Output the (X, Y) coordinate of the center of the cell containing the given text.  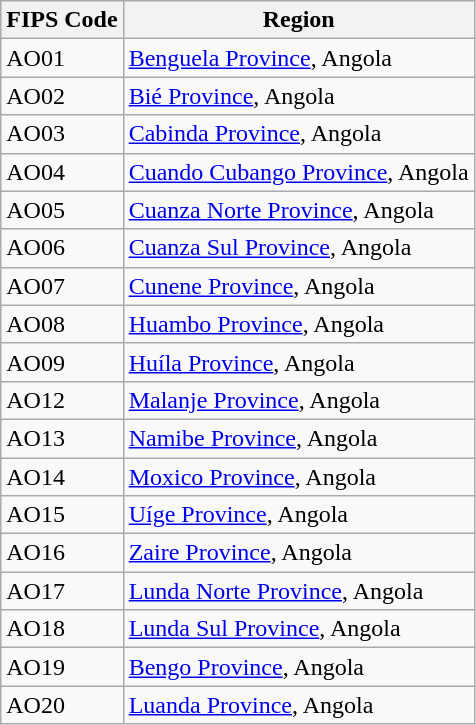
Region (298, 20)
Lunda Norte Province, Angola (298, 591)
AO17 (62, 591)
AO03 (62, 134)
Lunda Sul Province, Angola (298, 629)
AO12 (62, 400)
AO09 (62, 362)
AO05 (62, 210)
Bengo Province, Angola (298, 667)
AO18 (62, 629)
AO06 (62, 248)
AO02 (62, 96)
AO01 (62, 58)
AO08 (62, 324)
Zaire Province, Angola (298, 553)
Cuanza Norte Province, Angola (298, 210)
Namibe Province, Angola (298, 438)
Cuando Cubango Province, Angola (298, 172)
AO15 (62, 515)
AO04 (62, 172)
Cabinda Province, Angola (298, 134)
Uíge Province, Angola (298, 515)
Malanje Province, Angola (298, 400)
Cuanza Sul Province, Angola (298, 248)
AO16 (62, 553)
AO19 (62, 667)
AO07 (62, 286)
Luanda Province, Angola (298, 705)
AO20 (62, 705)
Moxico Province, Angola (298, 477)
AO14 (62, 477)
FIPS Code (62, 20)
Cunene Province, Angola (298, 286)
Benguela Province, Angola (298, 58)
Huíla Province, Angola (298, 362)
Huambo Province, Angola (298, 324)
AO13 (62, 438)
Bié Province, Angola (298, 96)
